Return (X, Y) of the center of cell containing provided text 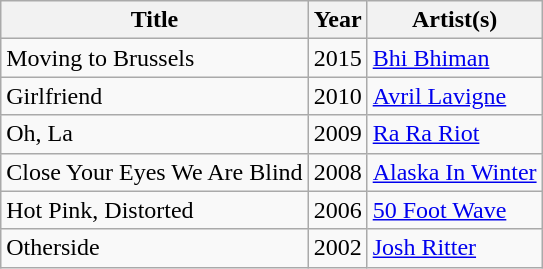
2002 (338, 248)
2008 (338, 172)
2006 (338, 210)
2009 (338, 134)
Oh, La (154, 134)
Bhi Bhiman (454, 58)
Hot Pink, Distorted (154, 210)
Avril Lavigne (454, 96)
Year (338, 20)
Girlfriend (154, 96)
Title (154, 20)
Moving to Brussels (154, 58)
2010 (338, 96)
Close Your Eyes We Are Blind (154, 172)
Otherside (154, 248)
2015 (338, 58)
Ra Ra Riot (454, 134)
Artist(s) (454, 20)
50 Foot Wave (454, 210)
Josh Ritter (454, 248)
Alaska In Winter (454, 172)
